Search for the cell housing the specified text and yield its [x, y] center coordinate. 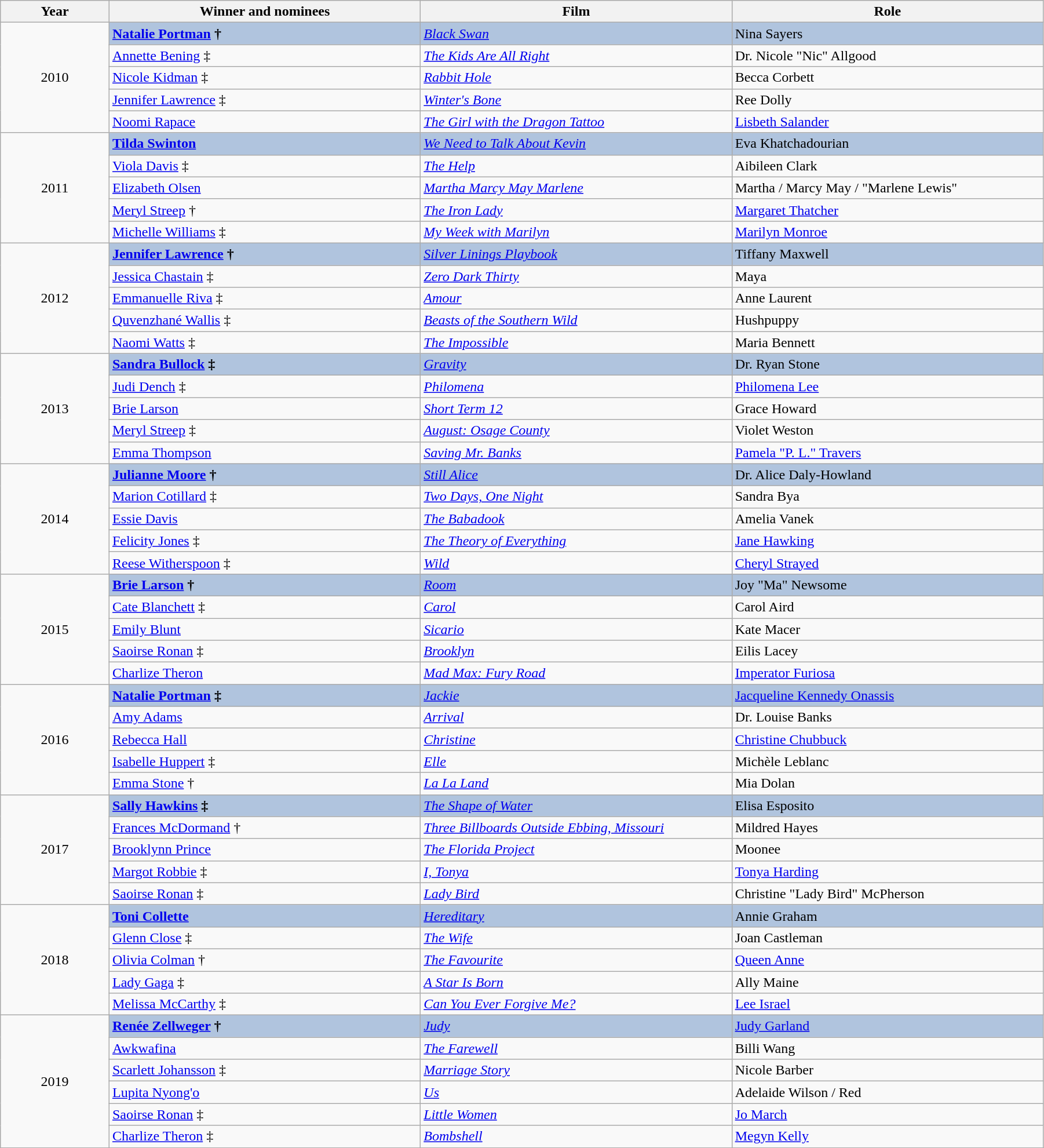
The Florida Project [576, 850]
Hereditary [576, 916]
Room [576, 585]
Tiffany Maxwell [888, 254]
Melissa McCarthy ‡ [264, 1004]
The Wife [576, 938]
The Favourite [576, 960]
Maria Bennett [888, 342]
Grace Howard [888, 409]
2013 [55, 409]
Rebecca Hall [264, 739]
Year [55, 12]
Marilyn Monroe [888, 232]
Judy Garland [888, 1026]
Nicole Kidman ‡ [264, 78]
Anne Laurent [888, 298]
2015 [55, 629]
Margot Robbie ‡ [264, 872]
Winner and nominees [264, 12]
Naomi Watts ‡ [264, 342]
Elizabeth Olsen [264, 188]
Jacqueline Kennedy Onassis [888, 695]
Judy [576, 1026]
Awkwafina [264, 1048]
Brie Larson [264, 409]
2016 [55, 739]
Dr. Nicole "Nic" Allgood [888, 56]
We Need to Talk About Kevin [576, 144]
Elisa Esposito [888, 806]
Reese Witherspoon ‡ [264, 563]
Aibileen Clark [888, 166]
Martha Marcy May Marlene [576, 188]
Gravity [576, 365]
Felicity Jones ‡ [264, 541]
Imperator Furiosa [888, 673]
Jessica Chastain ‡ [264, 276]
Amelia Vanek [888, 519]
Meryl Streep ‡ [264, 431]
Emily Blunt [264, 629]
Christine "Lady Bird" McPherson [888, 894]
Joan Castleman [888, 938]
Jackie [576, 695]
2017 [55, 850]
2014 [55, 519]
Carol Aird [888, 607]
Saving Mr. Banks [576, 453]
The Farewell [576, 1048]
Emma Stone † [264, 783]
Little Women [576, 1114]
2019 [55, 1081]
Joy "Ma" Newsome [888, 585]
Renée Zellweger † [264, 1026]
Megyn Kelly [888, 1136]
Cate Blanchett ‡ [264, 607]
Brooklynn Prince [264, 850]
Charlize Theron [264, 673]
Kate Macer [888, 629]
Christine [576, 739]
Beasts of the Southern Wild [576, 320]
Arrival [576, 717]
Jennifer Lawrence ‡ [264, 100]
Quvenzhané Wallis ‡ [264, 320]
Nina Sayers [888, 34]
Lee Israel [888, 1004]
Meryl Streep † [264, 210]
La La Land [576, 783]
A Star Is Born [576, 982]
Margaret Thatcher [888, 210]
The Girl with the Dragon Tattoo [576, 122]
Elle [576, 761]
Brie Larson † [264, 585]
Isabelle Huppert ‡ [264, 761]
The Iron Lady [576, 210]
Essie Davis [264, 519]
Us [576, 1092]
Winter's Bone [576, 100]
Tonya Harding [888, 872]
Natalie Portman ‡ [264, 695]
Dr. Alice Daly-Howland [888, 475]
Hushpuppy [888, 320]
Ree Dolly [888, 100]
Eilis Lacey [888, 651]
Violet Weston [888, 431]
Becca Corbett [888, 78]
Maya [888, 276]
Three Billboards Outside Ebbing, Missouri [576, 828]
Marriage Story [576, 1070]
Amour [576, 298]
Annette Bening ‡ [264, 56]
Eva Khatchadourian [888, 144]
Michèle Leblanc [888, 761]
2010 [55, 78]
Judi Dench ‡ [264, 387]
Olivia Colman † [264, 960]
Jane Hawking [888, 541]
Dr. Louise Banks [888, 717]
2018 [55, 960]
Noomi Rapace [264, 122]
August: Osage County [576, 431]
Jennifer Lawrence † [264, 254]
Two Days, One Night [576, 497]
Scarlett Johansson ‡ [264, 1070]
Julianne Moore † [264, 475]
Sally Hawkins ‡ [264, 806]
Rabbit Hole [576, 78]
Amy Adams [264, 717]
I, Tonya [576, 872]
Carol [576, 607]
Bombshell [576, 1136]
Martha / Marcy May / "Marlene Lewis" [888, 188]
Queen Anne [888, 960]
Mildred Hayes [888, 828]
Silver Linings Playbook [576, 254]
Zero Dark Thirty [576, 276]
Billi Wang [888, 1048]
The Theory of Everything [576, 541]
Jo March [888, 1114]
Brooklyn [576, 651]
Mia Dolan [888, 783]
Dr. Ryan Stone [888, 365]
The Shape of Water [576, 806]
The Babadook [576, 519]
Film [576, 12]
Philomena Lee [888, 387]
Black Swan [576, 34]
Sandra Bya [888, 497]
Nicole Barber [888, 1070]
Tilda Swinton [264, 144]
Adelaide Wilson / Red [888, 1092]
The Kids Are All Right [576, 56]
Annie Graham [888, 916]
Michelle Williams ‡ [264, 232]
Lisbeth Salander [888, 122]
Lupita Nyong'o [264, 1092]
Frances McDormand † [264, 828]
Mad Max: Fury Road [576, 673]
Moonee [888, 850]
Emmanuelle Riva ‡ [264, 298]
Short Term 12 [576, 409]
Sicario [576, 629]
Marion Cotillard ‡ [264, 497]
Ally Maine [888, 982]
Philomena [576, 387]
Still Alice [576, 475]
Lady Gaga ‡ [264, 982]
Can You Ever Forgive Me? [576, 1004]
Viola Davis ‡ [264, 166]
The Impossible [576, 342]
Natalie Portman † [264, 34]
Lady Bird [576, 894]
Glenn Close ‡ [264, 938]
Cheryl Strayed [888, 563]
Charlize Theron ‡ [264, 1136]
Emma Thompson [264, 453]
2011 [55, 188]
Pamela "P. L." Travers [888, 453]
Role [888, 12]
Toni Collette [264, 916]
Christine Chubbuck [888, 739]
The Help [576, 166]
My Week with Marilyn [576, 232]
2012 [55, 298]
Wild [576, 563]
Sandra Bullock ‡ [264, 365]
